Extract the [X, Y] coordinate from the center of the cell holding the provided text.  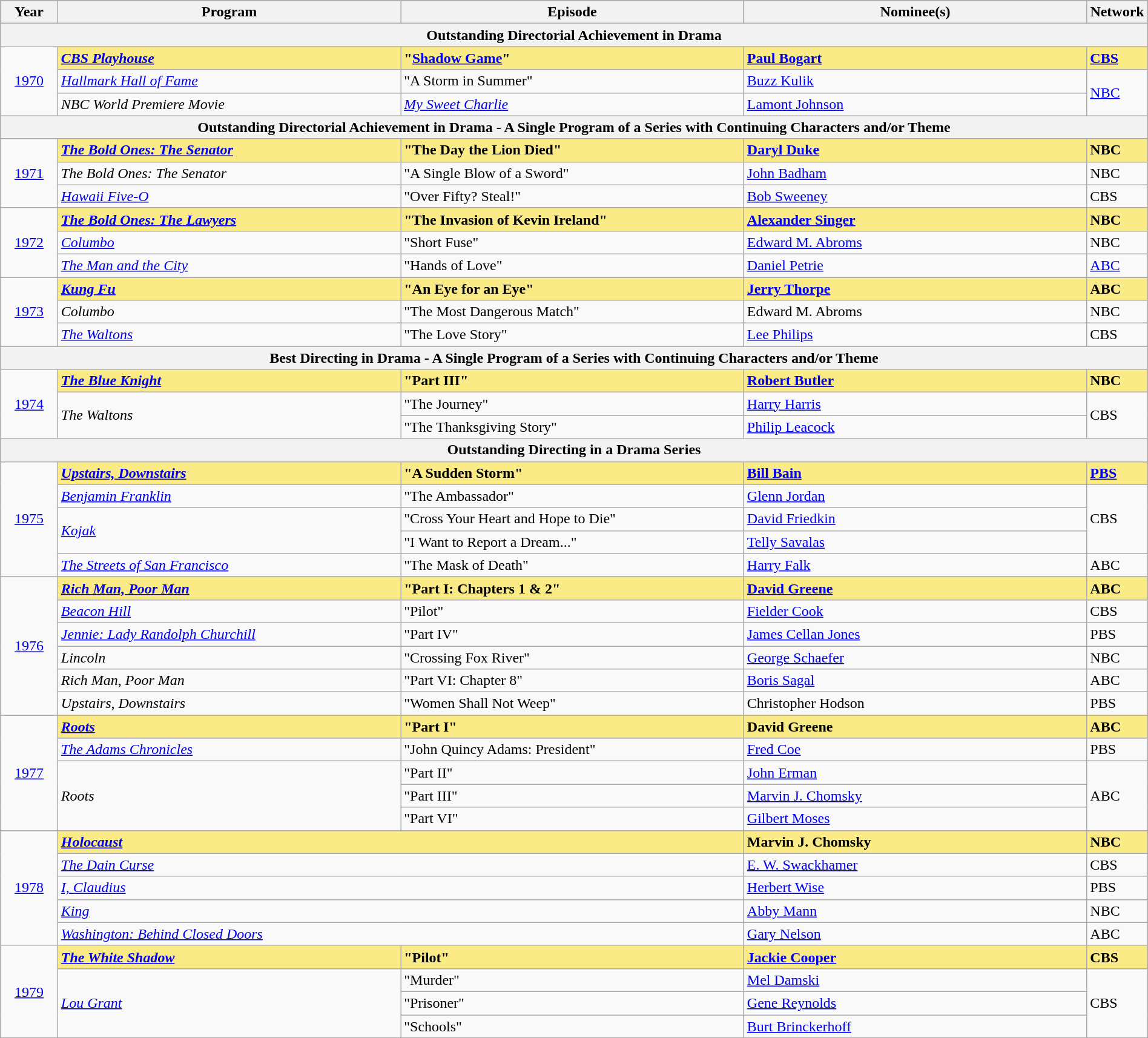
"A Single Blow of a Sword" [573, 173]
The Blue Knight [229, 381]
Abby Mann [915, 911]
The White Shadow [229, 957]
Network [1117, 12]
1973 [29, 312]
1971 [29, 173]
Daniel Petrie [915, 265]
Buzz Kulik [915, 81]
Harry Harris [915, 404]
Burt Brinckerhoff [915, 1026]
The Adams Chronicles [229, 750]
Lee Philips [915, 335]
Daryl Duke [915, 150]
Gary Nelson [915, 934]
"Part I: Chapters 1 & 2" [573, 588]
Fielder Cook [915, 611]
"Murder" [573, 980]
The Dain Curse [401, 865]
David Friedkin [915, 519]
"Part I" [573, 727]
NBC World Premiere Movie [229, 104]
Mel Damski [915, 980]
"Cross Your Heart and Hope to Die" [573, 519]
The Bold Ones: The Lawyers [229, 219]
Robert Butler [915, 381]
"Part IV" [573, 634]
Christopher Hodson [915, 704]
Gene Reynolds [915, 1003]
"The Day the Lion Died" [573, 150]
Program [229, 12]
Alexander Singer [915, 219]
"I Want to Report a Dream..." [573, 542]
Jackie Cooper [915, 957]
"Schools" [573, 1026]
"An Eye for an Eye" [573, 289]
The Streets of San Francisco [229, 565]
"A Sudden Storm" [573, 473]
George Schaefer [915, 657]
Bob Sweeney [915, 196]
Harry Falk [915, 565]
1975 [29, 519]
Outstanding Directing in a Drama Series [574, 450]
"Shadow Game" [573, 58]
1979 [29, 991]
Benjamin Franklin [229, 496]
Lincoln [229, 657]
E. W. Swackhamer [915, 865]
Washington: Behind Closed Doors [401, 934]
Philip Leacock [915, 427]
Kung Fu [229, 289]
Bill Bain [915, 473]
1978 [29, 888]
CBS Playhouse [229, 58]
"Prisoner" [573, 1003]
"Part VI" [573, 819]
Boris Sagal [915, 681]
Hawaii Five-O [229, 196]
James Cellan Jones [915, 634]
Holocaust [401, 842]
1976 [29, 646]
My Sweet Charlie [573, 104]
John Erman [915, 773]
Paul Bogart [915, 58]
1974 [29, 404]
"The Most Dangerous Match" [573, 312]
Episode [573, 12]
Beacon Hill [229, 611]
"Hands of Love" [573, 265]
Gilbert Moses [915, 819]
"Short Fuse" [573, 242]
"The Ambassador" [573, 496]
Outstanding Directorial Achievement in Drama [574, 35]
Telly Savalas [915, 542]
"Women Shall Not Weep" [573, 704]
Jennie: Lady Randolph Churchill [229, 634]
Best Directing in Drama - A Single Program of a Series with Continuing Characters and/or Theme [574, 358]
"The Thanksgiving Story" [573, 427]
"The Mask of Death" [573, 565]
1972 [29, 242]
The Man and the City [229, 265]
Hallmark Hall of Fame [229, 81]
Jerry Thorpe [915, 289]
Herbert Wise [915, 888]
"Over Fifty? Steal!" [573, 196]
1970 [29, 81]
Glenn Jordan [915, 496]
Nominee(s) [915, 12]
John Badham [915, 173]
Lou Grant [229, 1003]
"John Quincy Adams: President" [573, 750]
King [401, 911]
Fred Coe [915, 750]
1977 [29, 773]
"The Invasion of Kevin Ireland" [573, 219]
Lamont Johnson [915, 104]
Kojak [229, 531]
Year [29, 12]
"Part II" [573, 773]
"Crossing Fox River" [573, 657]
"A Storm in Summer" [573, 81]
"Part VI: Chapter 8" [573, 681]
I, Claudius [401, 888]
"The Love Story" [573, 335]
Outstanding Directorial Achievement in Drama - A Single Program of a Series with Continuing Characters and/or Theme [574, 127]
"The Journey" [573, 404]
